Extract the (X, Y) coordinate from the center of the cell holding the provided text.  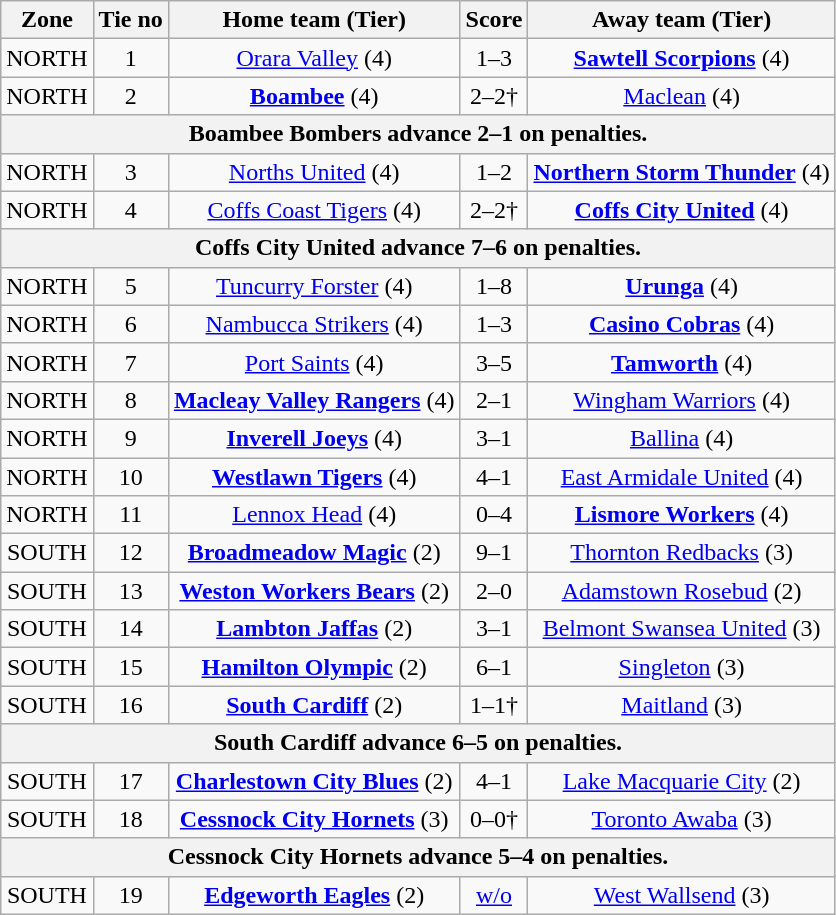
13 (130, 591)
9–1 (494, 553)
Northern Storm Thunder (4) (682, 172)
7 (130, 362)
Casino Cobras (4) (682, 324)
Lismore Workers (4) (682, 515)
Home team (Tier) (314, 20)
5 (130, 286)
17 (130, 781)
Lake Macquarie City (2) (682, 781)
1–2 (494, 172)
4 (130, 210)
9 (130, 438)
East Armidale United (4) (682, 477)
Orara Valley (4) (314, 58)
Port Saints (4) (314, 362)
Cessnock City Hornets advance 5–4 on penalties. (418, 857)
1 (130, 58)
Macleay Valley Rangers (4) (314, 400)
Maitland (3) (682, 705)
Broadmeadow Magic (2) (314, 553)
Wingham Warriors (4) (682, 400)
0–0† (494, 819)
8 (130, 400)
Hamilton Olympic (2) (314, 667)
Boambee Bombers advance 2–1 on penalties. (418, 134)
Zone (47, 20)
16 (130, 705)
Thornton Redbacks (3) (682, 553)
Singleton (3) (682, 667)
Belmont Swansea United (3) (682, 629)
Lambton Jaffas (2) (314, 629)
Coffs City United (4) (682, 210)
Cessnock City Hornets (3) (314, 819)
19 (130, 895)
South Cardiff advance 6–5 on penalties. (418, 743)
10 (130, 477)
Urunga (4) (682, 286)
6–1 (494, 667)
1–1† (494, 705)
Toronto Awaba (3) (682, 819)
12 (130, 553)
15 (130, 667)
Nambucca Strikers (4) (314, 324)
3–5 (494, 362)
Adamstown Rosebud (2) (682, 591)
Charlestown City Blues (2) (314, 781)
Ballina (4) (682, 438)
Westlawn Tigers (4) (314, 477)
2–0 (494, 591)
West Wallsend (3) (682, 895)
Coffs Coast Tigers (4) (314, 210)
Norths United (4) (314, 172)
2–1 (494, 400)
1–8 (494, 286)
Sawtell Scorpions (4) (682, 58)
0–4 (494, 515)
18 (130, 819)
Lennox Head (4) (314, 515)
Coffs City United advance 7–6 on penalties. (418, 248)
Tamworth (4) (682, 362)
Edgeworth Eagles (2) (314, 895)
6 (130, 324)
Maclean (4) (682, 96)
2 (130, 96)
14 (130, 629)
3 (130, 172)
Score (494, 20)
Inverell Joeys (4) (314, 438)
w/o (494, 895)
Tie no (130, 20)
11 (130, 515)
Tuncurry Forster (4) (314, 286)
Weston Workers Bears (2) (314, 591)
South Cardiff (2) (314, 705)
Away team (Tier) (682, 20)
Boambee (4) (314, 96)
